Detect which cell encompasses the target text, then output its (X, Y) center coordinate. 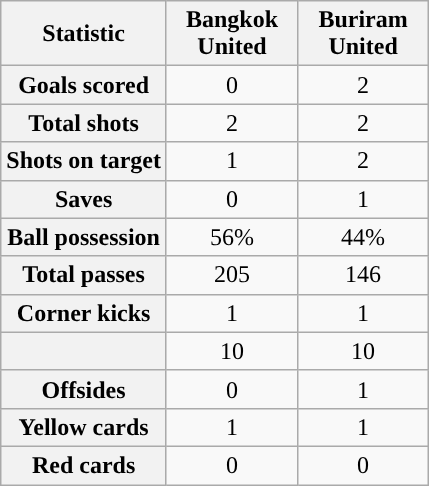
Buriram United (364, 34)
Saves (84, 199)
Total shots (84, 123)
56% (232, 237)
205 (232, 275)
Ball possession (84, 237)
Red cards (84, 465)
Corner kicks (84, 313)
Yellow cards (84, 427)
Goals scored (84, 85)
Shots on target (84, 161)
146 (364, 275)
Statistic (84, 34)
Total passes (84, 275)
Bangkok United (232, 34)
44% (364, 237)
Offsides (84, 389)
